Return (x, y) of the center of cell containing provided text 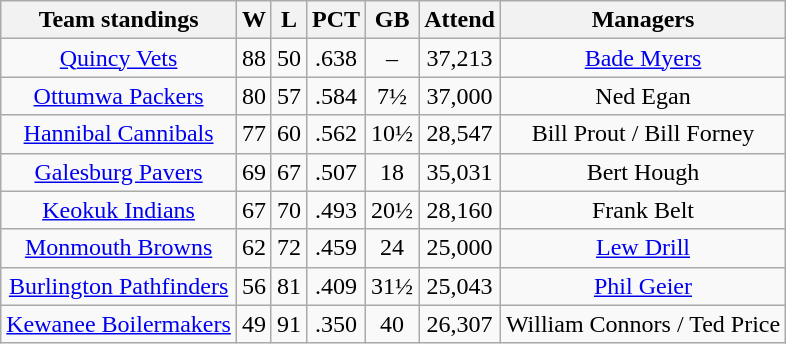
GB (392, 20)
56 (254, 286)
.350 (336, 324)
Phil Geier (642, 286)
28,547 (460, 134)
PCT (336, 20)
24 (392, 248)
Bade Myers (642, 58)
– (392, 58)
62 (254, 248)
Monmouth Browns (119, 248)
.409 (336, 286)
Ottumwa Packers (119, 96)
Hannibal Cannibals (119, 134)
37,000 (460, 96)
77 (254, 134)
88 (254, 58)
L (288, 20)
26,307 (460, 324)
Frank Belt (642, 210)
Galesburg Pavers (119, 172)
Bill Prout / Bill Forney (642, 134)
Ned Egan (642, 96)
50 (288, 58)
Keokuk Indians (119, 210)
William Connors / Ted Price (642, 324)
25,000 (460, 248)
10½ (392, 134)
Team standings (119, 20)
Managers (642, 20)
60 (288, 134)
.459 (336, 248)
25,043 (460, 286)
Bert Hough (642, 172)
Burlington Pathfinders (119, 286)
Attend (460, 20)
.507 (336, 172)
72 (288, 248)
57 (288, 96)
37,213 (460, 58)
35,031 (460, 172)
81 (288, 286)
20½ (392, 210)
80 (254, 96)
.584 (336, 96)
28,160 (460, 210)
Kewanee Boilermakers (119, 324)
31½ (392, 286)
40 (392, 324)
49 (254, 324)
91 (288, 324)
Quincy Vets (119, 58)
69 (254, 172)
18 (392, 172)
7½ (392, 96)
W (254, 20)
70 (288, 210)
.562 (336, 134)
.638 (336, 58)
.493 (336, 210)
Lew Drill (642, 248)
